Extract the (x, y) coordinate from the center of the cell holding the provided text.  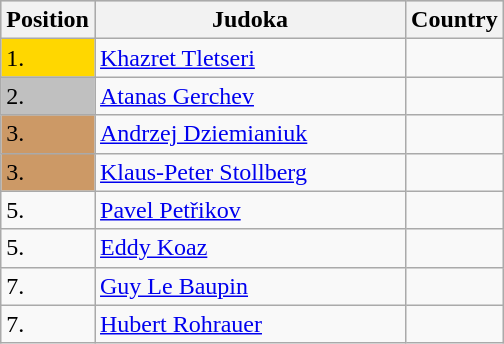
Pavel Petřikov (250, 210)
Position (48, 20)
Klaus-Peter Stollberg (250, 172)
Atanas Gerchev (250, 96)
Khazret Tletseri (250, 58)
Eddy Koaz (250, 248)
1. (48, 58)
Judoka (250, 20)
Guy Le Baupin (250, 286)
Hubert Rohrauer (250, 324)
2. (48, 96)
Country (455, 20)
Andrzej Dziemianiuk (250, 134)
